Pinpoint the cell where the given text exists, returning its (X, Y) midpoint coordinate. 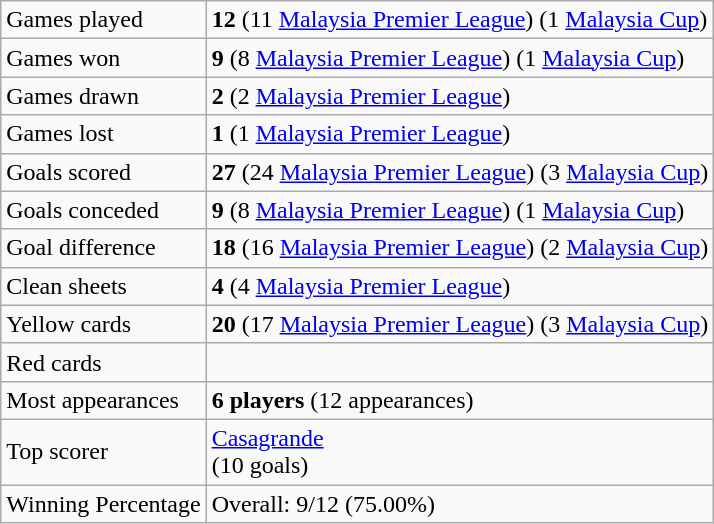
Goals conceded (104, 210)
Yellow cards (104, 324)
Clean sheets (104, 286)
4 (4 Malaysia Premier League) (460, 286)
20 (17 Malaysia Premier League) (3 Malaysia Cup) (460, 324)
Most appearances (104, 400)
Winning Percentage (104, 503)
Games drawn (104, 96)
Overall: 9/12 (75.00%) (460, 503)
Games played (104, 20)
Games lost (104, 134)
27 (24 Malaysia Premier League) (3 Malaysia Cup) (460, 172)
Red cards (104, 362)
Casagrande (10 goals) (460, 452)
Goals scored (104, 172)
2 (2 Malaysia Premier League) (460, 96)
6 players (12 appearances) (460, 400)
18 (16 Malaysia Premier League) (2 Malaysia Cup) (460, 248)
Goal difference (104, 248)
1 (1 Malaysia Premier League) (460, 134)
Top scorer (104, 452)
Games won (104, 58)
12 (11 Malaysia Premier League) (1 Malaysia Cup) (460, 20)
